Find where the given text appears and provide that cell's center as [x, y] coordinate. 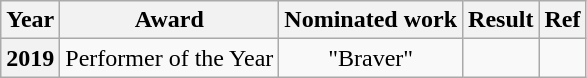
Nominated work [371, 20]
2019 [30, 58]
Performer of the Year [170, 58]
Year [30, 20]
Result [501, 20]
"Braver" [371, 58]
Award [170, 20]
Ref [562, 20]
